Extract the (X, Y) coordinate from the center of the cell holding the provided text.  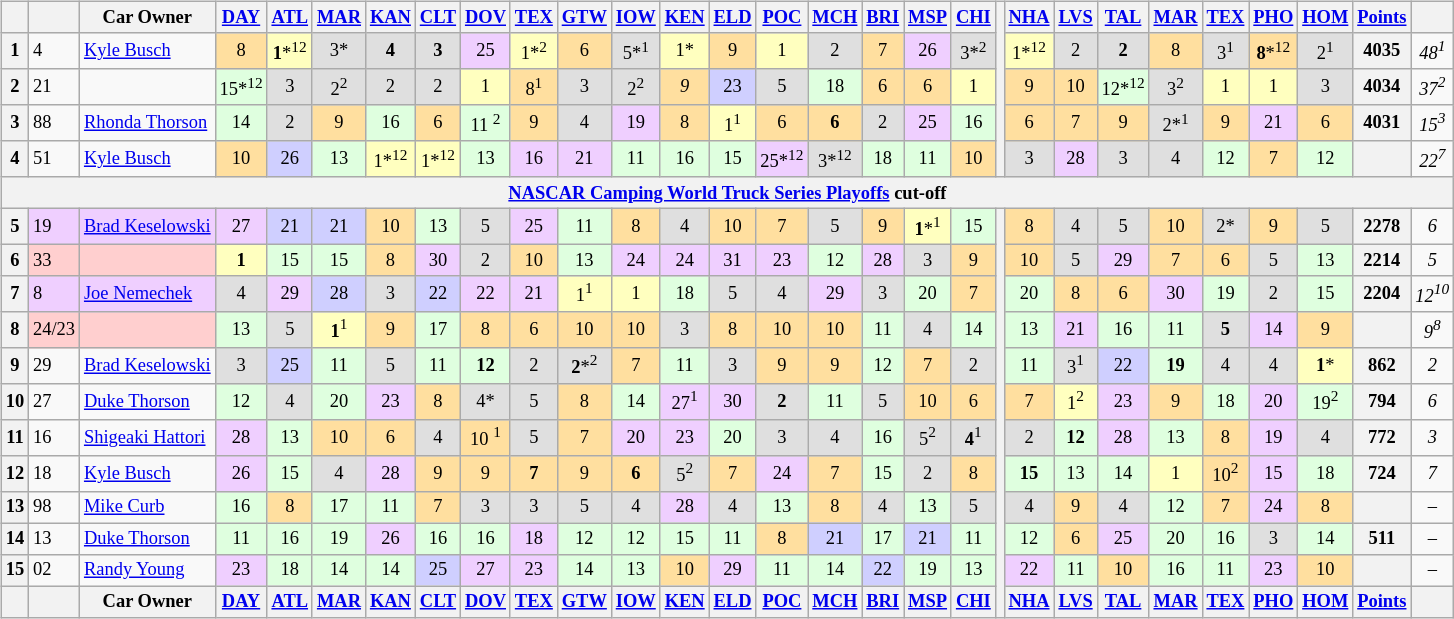
32 (1176, 87)
8*12 (1274, 51)
12*12 (1123, 87)
Mike Curb (148, 508)
4034 (1382, 87)
227 (1432, 159)
Rhonda Thorson (148, 123)
Randy Young (148, 570)
15*12 (241, 87)
10 1 (486, 438)
2278 (1382, 226)
372 (1432, 87)
153 (1432, 123)
2214 (1382, 260)
33 (54, 260)
Shigeaki Hattori (148, 438)
02 (54, 570)
4035 (1382, 51)
102 (1226, 474)
1*2 (534, 51)
2*2 (584, 366)
2204 (1382, 294)
4031 (1382, 123)
1*1 (928, 226)
4* (486, 402)
2* (1226, 226)
724 (1382, 474)
11 2 (486, 123)
862 (1382, 366)
1210 (1432, 294)
88 (54, 123)
271 (684, 402)
24/23 (54, 330)
3* (338, 51)
192 (1326, 402)
81 (534, 87)
41 (973, 438)
794 (1382, 402)
772 (1382, 438)
2*1 (1176, 123)
3*2 (973, 51)
Joe Nemechek (148, 294)
25*12 (782, 159)
3*12 (835, 159)
51 (54, 159)
511 (1382, 538)
NASCAR Camping World Truck Series Playoffs cut-off (727, 192)
481 (1432, 51)
5*1 (636, 51)
